Determine the [x, y] coordinate at the center of the cell enclosing the given text.  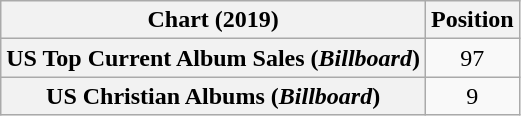
US Top Current Album Sales (Billboard) [214, 58]
Chart (2019) [214, 20]
US Christian Albums (Billboard) [214, 96]
97 [472, 58]
Position [472, 20]
9 [472, 96]
